Provide the [x, y] coordinate of the cell's center where the given text is located.  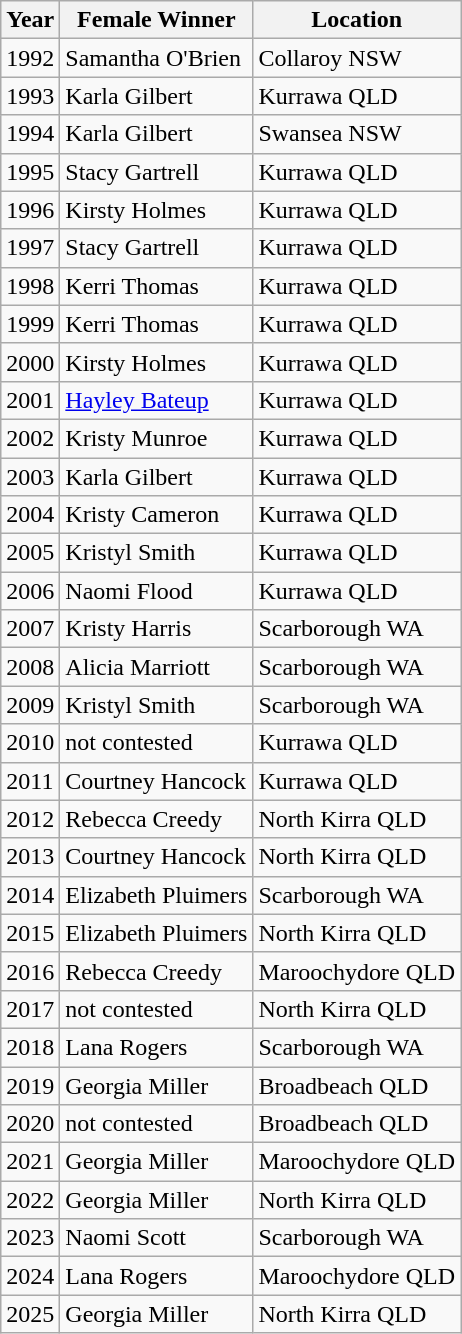
2014 [30, 895]
1999 [30, 324]
1998 [30, 286]
2015 [30, 933]
2012 [30, 819]
Swansea NSW [357, 134]
Kristy Cameron [156, 515]
Hayley Bateup [156, 400]
2010 [30, 743]
2004 [30, 515]
Female Winner [156, 20]
Year [30, 20]
2022 [30, 1200]
1995 [30, 172]
2005 [30, 553]
Naomi Flood [156, 591]
Collaroy NSW [357, 58]
2019 [30, 1085]
1994 [30, 134]
2011 [30, 781]
2024 [30, 1276]
Kristy Harris [156, 629]
2017 [30, 1009]
2013 [30, 857]
2006 [30, 591]
2016 [30, 971]
2009 [30, 705]
2002 [30, 438]
Kristy Munroe [156, 438]
2018 [30, 1047]
2003 [30, 477]
1997 [30, 248]
2025 [30, 1314]
2007 [30, 629]
Alicia Marriott [156, 667]
2008 [30, 667]
1993 [30, 96]
1996 [30, 210]
2023 [30, 1238]
1992 [30, 58]
Samantha O'Brien [156, 58]
2000 [30, 362]
2001 [30, 400]
Naomi Scott [156, 1238]
2021 [30, 1162]
Location [357, 20]
2020 [30, 1124]
